Return [X, Y] of the center of cell containing provided text 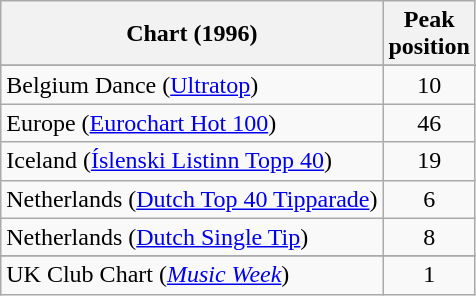
19 [429, 161]
Belgium Dance (Ultratop) [192, 85]
UK Club Chart (Music Week) [192, 275]
Netherlands (Dutch Top 40 Tipparade) [192, 199]
Chart (1996) [192, 34]
Europe (Eurochart Hot 100) [192, 123]
Iceland (Íslenski Listinn Topp 40) [192, 161]
46 [429, 123]
1 [429, 275]
6 [429, 199]
Netherlands (Dutch Single Tip) [192, 237]
8 [429, 237]
Peakposition [429, 34]
10 [429, 85]
